Provide the (x, y) coordinate of the cell's center where the given text is located.  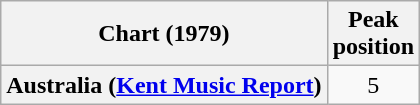
Peakposition (373, 34)
Australia (Kent Music Report) (164, 85)
Chart (1979) (164, 34)
5 (373, 85)
